Capture the cell that displays the provided text and extract its (x, y) central coordinate. 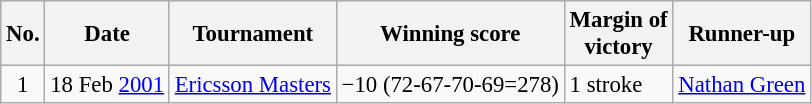
Date (107, 34)
Ericsson Masters (252, 85)
Margin ofvictory (618, 34)
Runner-up (742, 34)
1 (23, 85)
−10 (72-67-70-69=278) (450, 85)
No. (23, 34)
Nathan Green (742, 85)
Tournament (252, 34)
1 stroke (618, 85)
18 Feb 2001 (107, 85)
Winning score (450, 34)
